Search for the cell housing the specified text and yield its [x, y] center coordinate. 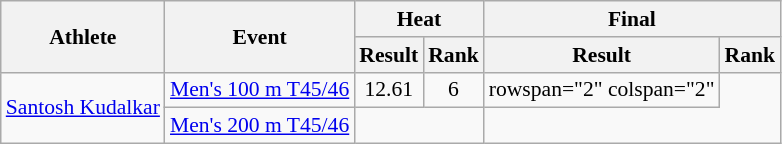
Santosh Kudalkar [83, 108]
12.61 [388, 90]
Men's 100 m T45/46 [260, 90]
rowspan="2" colspan="2" [602, 90]
6 [454, 90]
Athlete [83, 36]
Heat [418, 19]
Final [632, 19]
Men's 200 m T45/46 [260, 126]
Event [260, 36]
